Scan for the cell matching the given text and deliver its (x, y) coordinate at center. 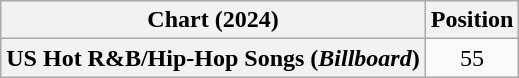
US Hot R&B/Hip-Hop Songs (Billboard) (213, 58)
Chart (2024) (213, 20)
55 (472, 58)
Position (472, 20)
